Identify which cell holds the provided text, then report its (X, Y) central coordinate. 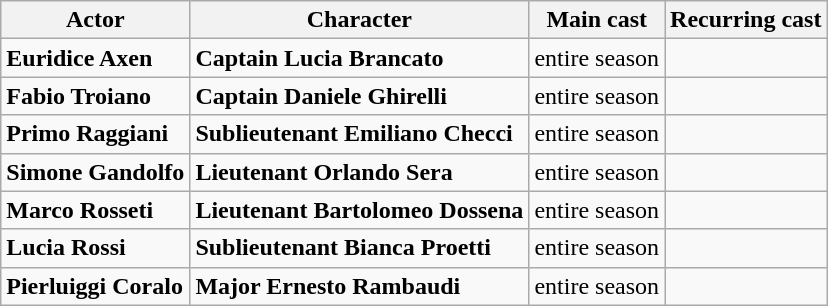
Sublieutenant Bianca Proetti (360, 248)
Marco Rosseti (96, 210)
Simone Gandolfo (96, 172)
Lieutenant Orlando Sera (360, 172)
Recurring cast (746, 20)
Main cast (597, 20)
Euridice Axen (96, 58)
Character (360, 20)
Captain Lucia Brancato (360, 58)
Lieutenant Bartolomeo Dossena (360, 210)
Fabio Troiano (96, 96)
Sublieutenant Emiliano Checci (360, 134)
Actor (96, 20)
Captain Daniele Ghirelli (360, 96)
Major Ernesto Rambaudi (360, 286)
Pierluiggi Coralo (96, 286)
Lucia Rossi (96, 248)
Primo Raggiani (96, 134)
